Locate the cell with the specified text and output its (x, y) center coordinate. 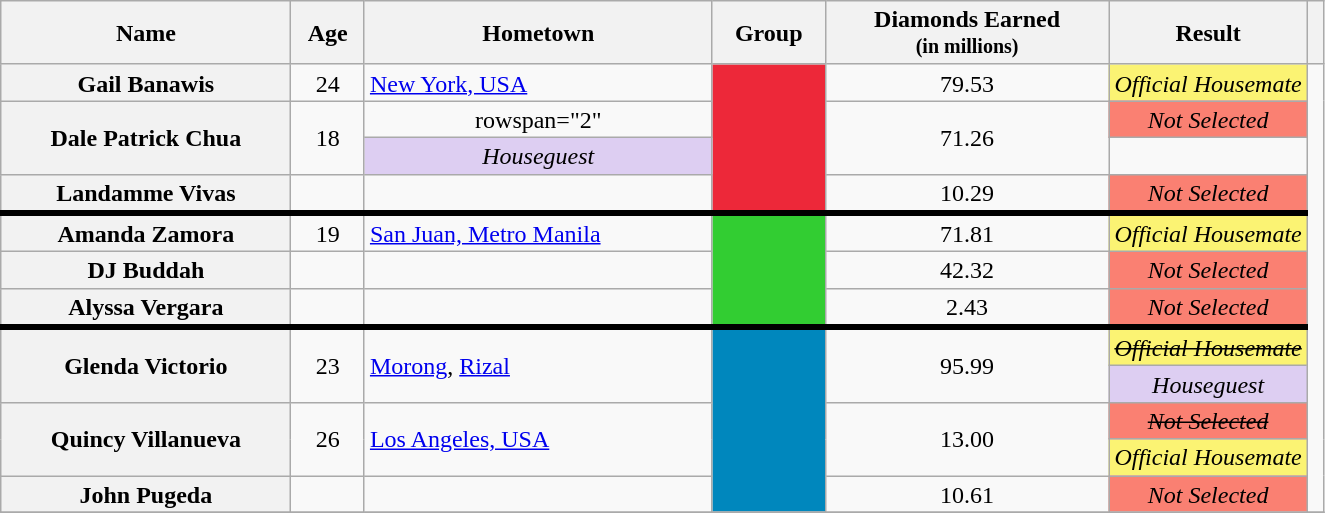
Hometown (538, 33)
Amanda Zamora (146, 232)
10.29 (967, 194)
Landamme Vivas (146, 194)
New York, USA (538, 82)
Gail Banawis (146, 82)
John Pugeda (146, 494)
DJ Buddah (146, 270)
Los Angeles, USA (538, 438)
26 (328, 438)
18 (328, 138)
Name (146, 33)
Group (768, 33)
rowspan="2" (538, 120)
Diamonds Earned(in millions) (967, 33)
95.99 (967, 364)
71.81 (967, 232)
79.53 (967, 82)
19 (328, 232)
Age (328, 33)
San Juan, Metro Manila (538, 232)
71.26 (967, 138)
Quincy Villanueva (146, 438)
Morong, Rizal (538, 364)
24 (328, 82)
23 (328, 364)
Result (1208, 33)
Alyssa Vergara (146, 308)
13.00 (967, 438)
42.32 (967, 270)
Glenda Victorio (146, 364)
10.61 (967, 494)
Dale Patrick Chua (146, 138)
2.43 (967, 308)
